Locate the cell with the specified text and output its [X, Y] center coordinate. 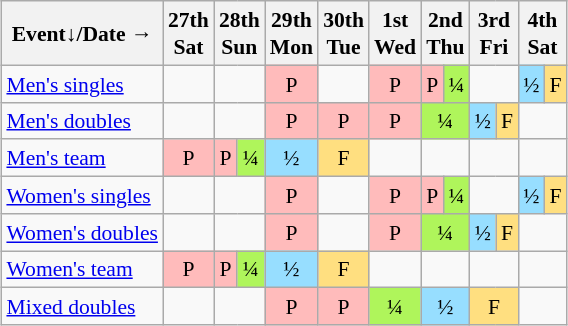
4thSat [542, 33]
Men's doubles [82, 120]
Event↓/Date → [82, 33]
28thSun [240, 33]
Mixed doubles [82, 306]
Men's singles [82, 84]
30thTue [344, 33]
Men's team [82, 158]
29thMon [292, 33]
2ndThu [446, 33]
Women's doubles [82, 232]
1stWed [395, 33]
27thSat [188, 33]
3rdFri [494, 33]
Women's team [82, 268]
Women's singles [82, 194]
